Return (X, Y) of the center of cell containing provided text 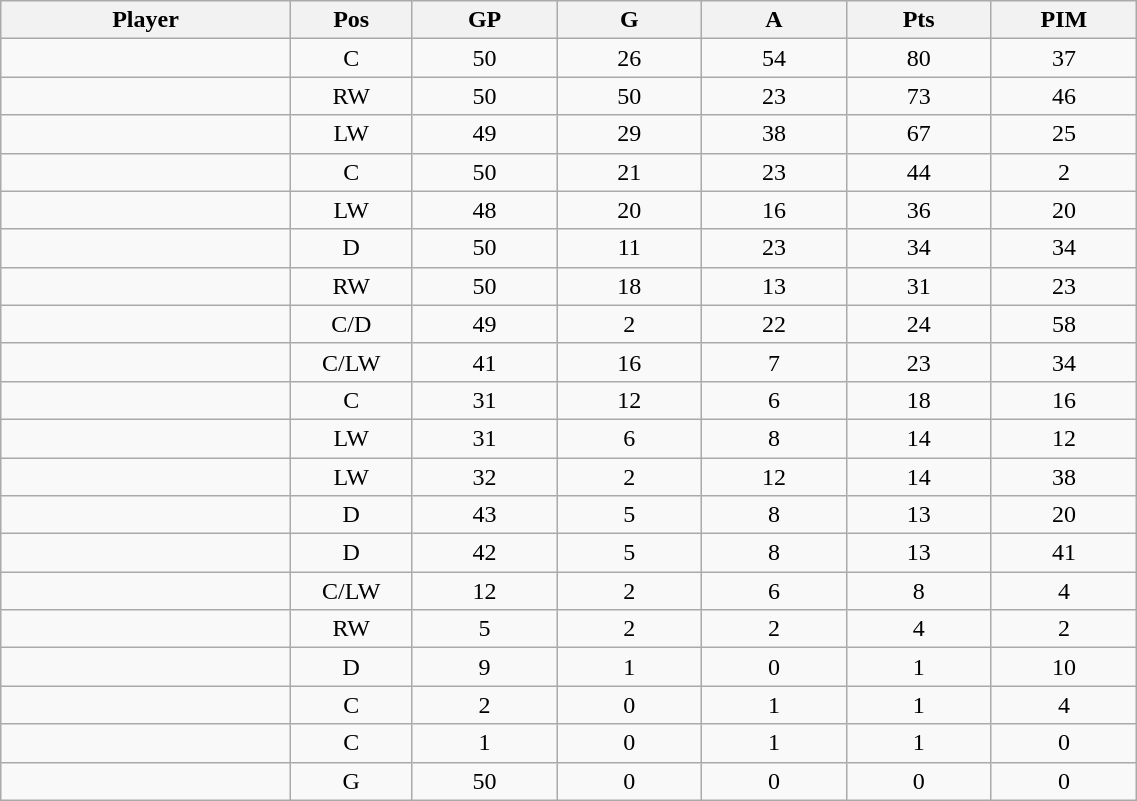
Pos (351, 20)
36 (918, 210)
43 (484, 515)
67 (918, 134)
80 (918, 58)
73 (918, 96)
11 (630, 248)
25 (1064, 134)
22 (774, 324)
Player (146, 20)
PIM (1064, 20)
21 (630, 172)
9 (484, 667)
26 (630, 58)
58 (1064, 324)
46 (1064, 96)
29 (630, 134)
32 (484, 477)
54 (774, 58)
37 (1064, 58)
7 (774, 362)
A (774, 20)
42 (484, 553)
24 (918, 324)
GP (484, 20)
C/D (351, 324)
48 (484, 210)
10 (1064, 667)
Pts (918, 20)
44 (918, 172)
